Determine the [x, y] coordinate at the center of the cell enclosing the given text.  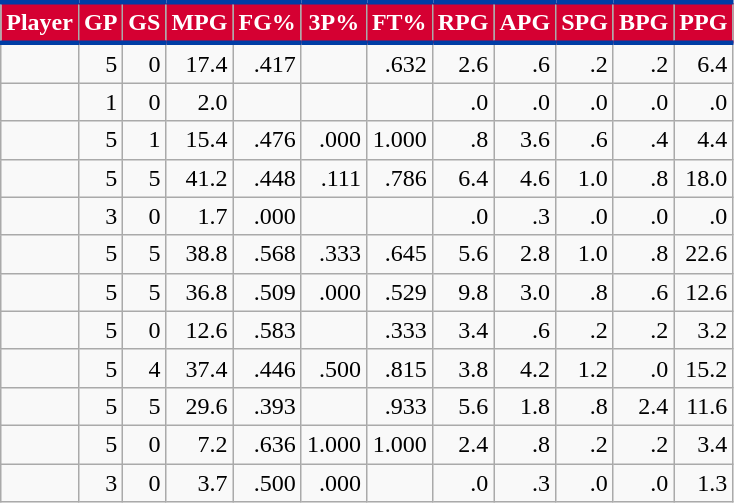
.509 [267, 292]
1.8 [525, 406]
MPG [200, 22]
.933 [399, 406]
3.7 [200, 483]
3.0 [525, 292]
.4 [643, 140]
2.0 [200, 102]
18.0 [704, 178]
3.2 [704, 330]
.446 [267, 368]
4.4 [704, 140]
1.3 [704, 483]
FG% [267, 22]
4.2 [525, 368]
4.6 [525, 178]
2.8 [525, 254]
.645 [399, 254]
11.6 [704, 406]
1.2 [585, 368]
RPG [463, 22]
.815 [399, 368]
.476 [267, 140]
FT% [399, 22]
.393 [267, 406]
37.4 [200, 368]
3P% [334, 22]
15.2 [704, 368]
3.8 [463, 368]
.632 [399, 63]
15.4 [200, 140]
41.2 [200, 178]
17.4 [200, 63]
Player [40, 22]
.636 [267, 444]
.111 [334, 178]
.529 [399, 292]
.417 [267, 63]
.448 [267, 178]
GP [100, 22]
22.6 [704, 254]
.568 [267, 254]
7.2 [200, 444]
SPG [585, 22]
9.8 [463, 292]
.786 [399, 178]
38.8 [200, 254]
APG [525, 22]
4 [144, 368]
1.7 [200, 216]
BPG [643, 22]
GS [144, 22]
3.6 [525, 140]
.583 [267, 330]
2.6 [463, 63]
36.8 [200, 292]
29.6 [200, 406]
PPG [704, 22]
